Detect which cell encompasses the target text, then output its (X, Y) center coordinate. 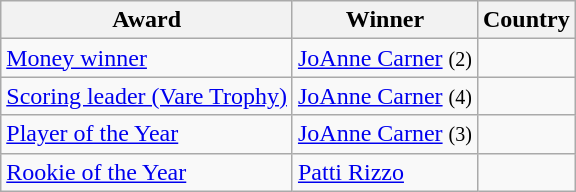
Winner (384, 20)
Scoring leader (Vare Trophy) (147, 96)
Player of the Year (147, 134)
Rookie of the Year (147, 172)
Patti Rizzo (384, 172)
JoAnne Carner (4) (384, 96)
JoAnne Carner (2) (384, 58)
Country (526, 20)
Award (147, 20)
JoAnne Carner (3) (384, 134)
Money winner (147, 58)
